Search for the cell housing the specified text and yield its [x, y] center coordinate. 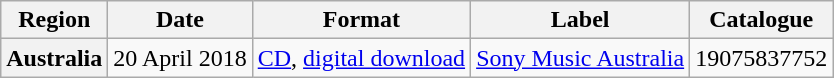
Australia [54, 58]
Region [54, 20]
Label [580, 20]
20 April 2018 [180, 58]
19075837752 [762, 58]
CD, digital download [361, 58]
Format [361, 20]
Catalogue [762, 20]
Sony Music Australia [580, 58]
Date [180, 20]
